From the cell containing the given text, extract its center point as [X, Y] coordinate. 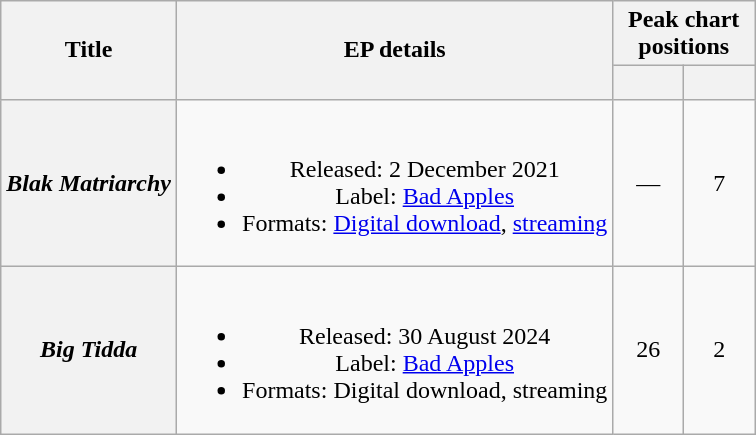
2 [720, 350]
7 [720, 182]
— [648, 182]
EP details [395, 50]
Peak chart positions [684, 34]
Released: 30 August 2024Label: Bad ApplesFormats: Digital download, streaming [395, 350]
Released: 2 December 2021Label: Bad ApplesFormats: Digital download, streaming [395, 182]
Big Tidda [89, 350]
26 [648, 350]
Title [89, 50]
Blak Matriarchy [89, 182]
